From the cell containing the given text, extract its center point as [x, y] coordinate. 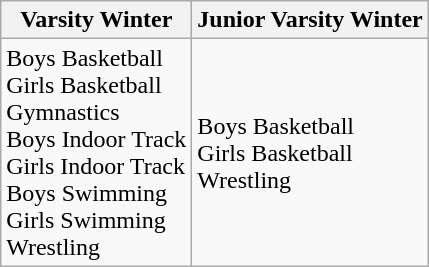
Boys BasketballGirls BasketballWrestling [310, 152]
Junior Varsity Winter [310, 20]
Varsity Winter [96, 20]
Boys BasketballGirls BasketballGymnasticsBoys Indoor TrackGirls Indoor TrackBoys SwimmingGirls SwimmingWrestling [96, 152]
